From the cell containing the given text, extract its center point as [x, y] coordinate. 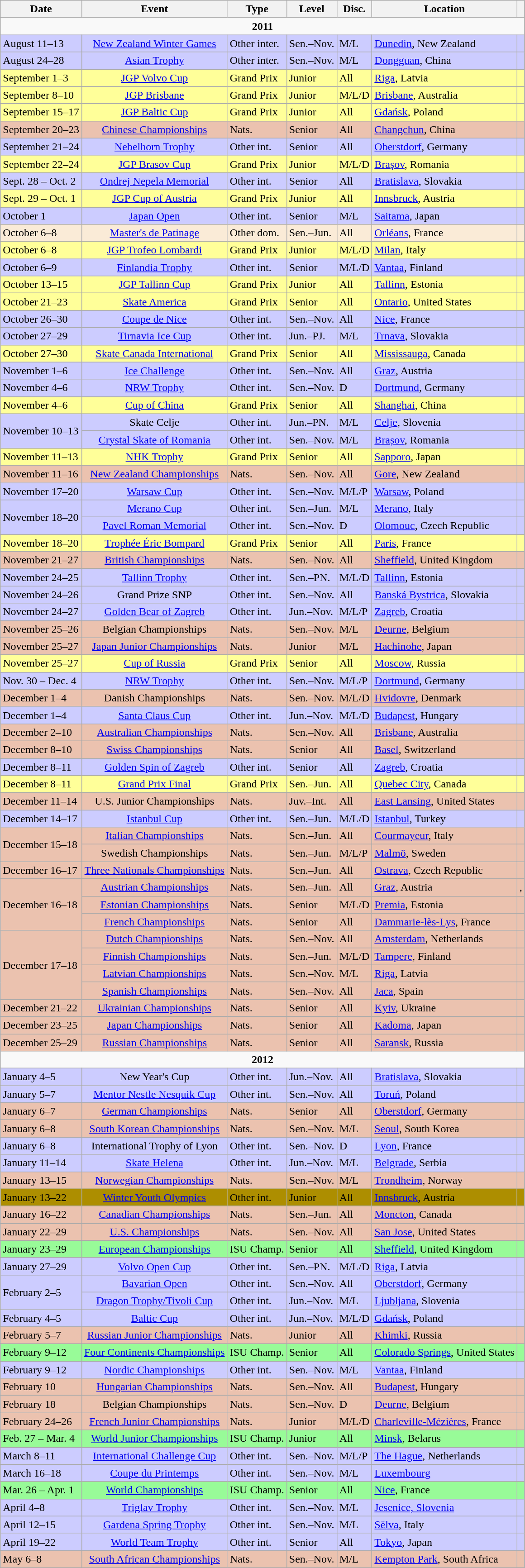
Chinese Championships [154, 129]
Italian Championships [154, 836]
U.S. Junior Championships [154, 801]
Mar. 26 – Apr. 1 [41, 1490]
2011 [262, 26]
Trnava, Slovakia [444, 336]
Sëlva, Italy [444, 1525]
November 17–20 [41, 491]
Pavel Roman Memorial [154, 526]
Danish Championships [154, 698]
Juv.–Int. [311, 801]
November 24–25 [41, 577]
January 27–29 [41, 1266]
Skate Celje [154, 422]
December 16–17 [41, 870]
Paris, France [444, 543]
Hungarian Championships [154, 1387]
Warsaw Cup [154, 491]
October 27–30 [41, 353]
Saitama, Japan [444, 216]
September 1–3 [41, 78]
March 8–11 [41, 1456]
Saransk, Russia [444, 1042]
January 13–22 [41, 1197]
April 12–15 [41, 1525]
Coupe de Nice [154, 319]
Banská Bystrica, Slovakia [444, 595]
San Jose, United States [444, 1232]
Finnish Championships [154, 956]
Norwegian Championships [154, 1180]
Luxembourg [444, 1473]
Tokyo, Japan [444, 1542]
December 14–17 [41, 819]
Kadoma, Japan [444, 1025]
November 1–6 [41, 371]
Jesenice, Slovenia [444, 1507]
British Championships [154, 560]
October 13–15 [41, 285]
March 16–18 [41, 1473]
August 24–28 [41, 61]
December 17–18 [41, 965]
April 19–22 [41, 1542]
Warsaw, Poland [444, 491]
October 27–29 [41, 336]
Three Nationals Championships [154, 870]
Finlandia Trophy [154, 267]
Skate Helena [154, 1163]
January 16–22 [41, 1215]
Four Continents Championships [154, 1353]
Other dom. [257, 233]
Ukrainian Championships [154, 1008]
French Junior Championships [154, 1421]
Triglav Trophy [154, 1507]
Olomouc, Czech Republic [444, 526]
January 6–7 [41, 1111]
NHK Trophy [154, 457]
Latvian Championships [154, 973]
Courmayeur, Italy [444, 836]
Merano, Italy [444, 509]
Winter Youth Olympics [154, 1197]
October 6–9 [41, 267]
April 4–8 [41, 1507]
, [520, 887]
Kempton Park, South Africa [444, 1559]
Braşov, Romania [444, 164]
Brașov, Romania [444, 439]
Ostrava, Czech Republic [444, 870]
World Championships [154, 1490]
South African Championships [154, 1559]
European Championships [154, 1249]
Colorado Springs, United States [444, 1353]
Charleville-Mézières, France [444, 1421]
International Challenge Cup [154, 1456]
JGP Brisbane [154, 95]
Seoul, South Korea [444, 1129]
Gore, New Zealand [444, 474]
November 11–16 [41, 474]
Feb. 27 – Mar. 4 [41, 1439]
Santa Claus Cup [154, 715]
Dutch Championships [154, 939]
New Year's Cup [154, 1077]
Skate Canada International [154, 353]
International Trophy of Lyon [154, 1146]
Master's de Patinage [154, 233]
Australian Championships [154, 732]
Shanghai, China [444, 405]
September 15–17 [41, 112]
Sept. 29 – Oct. 1 [41, 198]
Swedish Championships [154, 853]
Milan, Italy [444, 250]
Gardena Spring Trophy [154, 1525]
Dammarie-lès-Lys, France [444, 922]
Moscow, Russia [444, 663]
Estonian Championships [154, 905]
Premia, Estonia [444, 905]
Cup of China [154, 405]
November 21–27 [41, 560]
Swiss Championships [154, 749]
Grand Prix Final [154, 784]
Russian Championships [154, 1042]
Tirnavia Ice Cup [154, 336]
New Zealand Winter Games [154, 43]
South Korean Championships [154, 1129]
Jaca, Spain [444, 991]
Moncton, Canada [444, 1215]
Jun.–PN. [311, 422]
Date [41, 9]
January 13–15 [41, 1180]
January 22–29 [41, 1232]
Volvo Open Cup [154, 1266]
February 10 [41, 1387]
Nov. 30 – Dec. 4 [41, 681]
JGP Cup of Austria [154, 198]
Quebec City, Canada [444, 784]
Malmö, Sweden [444, 853]
September 8–10 [41, 95]
U.S. Championships [154, 1232]
Trophée Éric Bompard [154, 543]
Hvidovre, Denmark [444, 698]
November 11–13 [41, 457]
Dongguan, China [444, 61]
Japan Junior Championships [154, 646]
February 5–7 [41, 1335]
Trondheim, Norway [444, 1180]
Mentor Nestle Nesquik Cup [154, 1094]
October 21–23 [41, 302]
French Championships [154, 922]
Asian Trophy [154, 61]
Belgrade, Serbia [444, 1163]
Grand Prize SNP [154, 595]
Canadian Championships [154, 1215]
Type [257, 9]
Ontario, United States [444, 302]
November 24–27 [41, 612]
Tallinn Trophy [154, 577]
Ljubljana, Slovenia [444, 1301]
Disc. [354, 9]
November 10–13 [41, 431]
JGP Trofeo Lombardi [154, 250]
Lyon, France [444, 1146]
May 6–8 [41, 1559]
Coupe du Printemps [154, 1473]
Event [154, 9]
December 16–18 [41, 905]
Istanbul Cup [154, 819]
Location [444, 9]
September 22–24 [41, 164]
February 18 [41, 1404]
Celje, Slovenia [444, 422]
October 26–30 [41, 319]
October 1 [41, 216]
Russian Junior Championships [154, 1335]
Ice Challenge [154, 371]
The Hague, Netherlands [444, 1456]
Istanbul, Turkey [444, 819]
JGP Tallinn Cup [154, 285]
JGP Brasov Cup [154, 164]
February 24–26 [41, 1421]
September 20–23 [41, 129]
February 4–5 [41, 1318]
Orléans, France [444, 233]
Spanish Championships [154, 991]
August 11–13 [41, 43]
Khimki, Russia [444, 1335]
Golden Spin of Zagreb [154, 767]
Japan Championships [154, 1025]
Japan Open [154, 216]
January 5–7 [41, 1094]
Kyiv, Ukraine [444, 1008]
JGP Baltic Cup [154, 112]
February 2–5 [41, 1292]
December 8–10 [41, 749]
Tampere, Finland [444, 956]
Mississauga, Canada [444, 353]
Ondrej Nepela Memorial [154, 181]
November 24–26 [41, 595]
Jun.–PJ. [311, 336]
Baltic Cup [154, 1318]
Nordic Championships [154, 1370]
Bavarian Open [154, 1283]
Crystal Skate of Romania [154, 439]
New Zealand Championships [154, 474]
2012 [262, 1060]
December 25–29 [41, 1042]
Toruń, Poland [444, 1094]
January 11–14 [41, 1163]
Amsterdam, Netherlands [444, 939]
Austrian Championships [154, 887]
Dragon Trophy/Tivoli Cup [154, 1301]
East Lansing, United States [444, 801]
December 2–10 [41, 732]
January 23–29 [41, 1249]
Dunedin, New Zealand [444, 43]
Sapporo, Japan [444, 457]
December 15–18 [41, 844]
Nebelhorn Trophy [154, 147]
German Championships [154, 1111]
September 21–24 [41, 147]
Level [311, 9]
Golden Bear of Zagreb [154, 612]
January 4–5 [41, 1077]
World Team Trophy [154, 1542]
Minsk, Belarus [444, 1439]
December 23–25 [41, 1025]
Sept. 28 – Oct. 2 [41, 181]
November 25–26 [41, 629]
December 21–22 [41, 1008]
Cup of Russia [154, 663]
Changchun, China [444, 129]
Skate America [154, 302]
JGP Volvo Cup [154, 78]
World Junior Championships [154, 1439]
Basel, Switzerland [444, 749]
Hachinohe, Japan [444, 646]
December 11–14 [41, 801]
Merano Cup [154, 509]
